Identify which cell holds the provided text, then report its [X, Y] central coordinate. 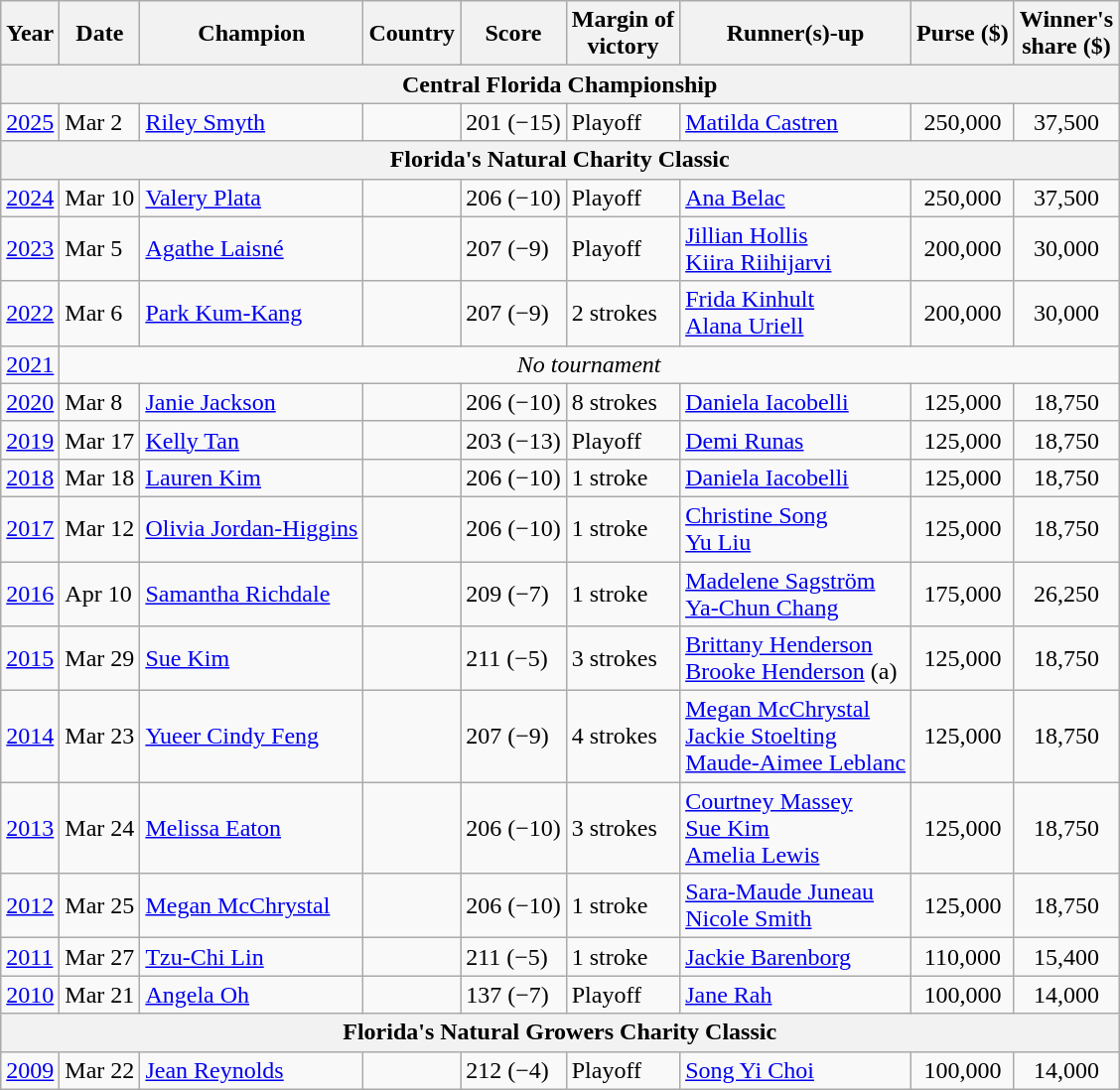
Mar 5 [99, 248]
Angela Oh [252, 995]
Mar 21 [99, 995]
209 (−7) [514, 594]
2022 [30, 314]
Margin ofvictory [623, 34]
Champion [252, 34]
Song Yi Choi [796, 1070]
2019 [30, 440]
2015 [30, 659]
Jackie Barenborg [796, 957]
4 strokes [623, 737]
Megan McChrystal Jackie Stoelting Maude-Aimee Leblanc [796, 737]
212 (−4) [514, 1070]
Brittany Henderson Brooke Henderson (a) [796, 659]
175,000 [963, 594]
203 (−13) [514, 440]
Florida's Natural Growers Charity Classic [560, 1032]
Mar 17 [99, 440]
Mar 12 [99, 528]
Mar 23 [99, 737]
Score [514, 34]
2025 [30, 122]
Mar 25 [99, 905]
Yueer Cindy Feng [252, 737]
2 strokes [623, 314]
Mar 27 [99, 957]
Purse ($) [963, 34]
Olivia Jordan-Higgins [252, 528]
201 (−15) [514, 122]
2009 [30, 1070]
2018 [30, 477]
Mar 22 [99, 1070]
8 strokes [623, 402]
2011 [30, 957]
2017 [30, 528]
Sara-Maude Juneau Nicole Smith [796, 905]
Mar 29 [99, 659]
2013 [30, 828]
2023 [30, 248]
Runner(s)-up [796, 34]
2012 [30, 905]
Winner'sshare ($) [1066, 34]
Mar 6 [99, 314]
2021 [30, 364]
Central Florida Championship [560, 84]
No tournament [590, 364]
Jane Rah [796, 995]
Country [412, 34]
Park Kum-Kang [252, 314]
Mar 24 [99, 828]
Year [30, 34]
Florida's Natural Charity Classic [560, 160]
Frida Kinhult Alana Uriell [796, 314]
26,250 [1066, 594]
Agathe Laisné [252, 248]
Tzu-Chi Lin [252, 957]
2024 [30, 198]
Courtney Massey Sue Kim Amelia Lewis [796, 828]
Riley Smyth [252, 122]
137 (−7) [514, 995]
Date [99, 34]
Jillian Hollis Kiira Riihijarvi [796, 248]
Madelene Sagström Ya-Chun Chang [796, 594]
2016 [30, 594]
Samantha Richdale [252, 594]
Kelly Tan [252, 440]
Lauren Kim [252, 477]
Mar 8 [99, 402]
Melissa Eaton [252, 828]
2010 [30, 995]
Mar 18 [99, 477]
Mar 10 [99, 198]
Mar 2 [99, 122]
Ana Belac [796, 198]
Sue Kim [252, 659]
110,000 [963, 957]
Demi Runas [796, 440]
Matilda Castren [796, 122]
2020 [30, 402]
Christine Song Yu Liu [796, 528]
Janie Jackson [252, 402]
2014 [30, 737]
Valery Plata [252, 198]
15,400 [1066, 957]
Megan McChrystal [252, 905]
Apr 10 [99, 594]
Jean Reynolds [252, 1070]
